Search for the cell housing the specified text and yield its (x, y) center coordinate. 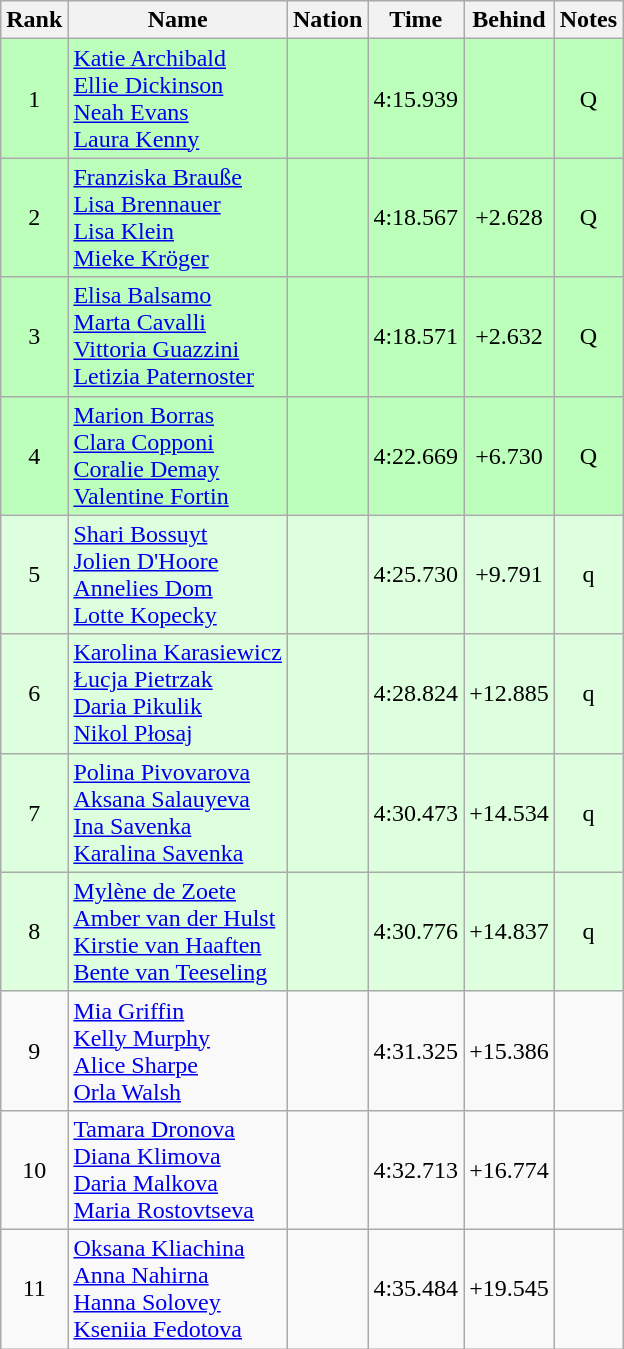
4:28.824 (416, 694)
Name (178, 20)
+2.628 (510, 218)
Oksana KliachinaAnna NahirnaHanna SoloveyKseniia Fedotova (178, 1288)
Mia GriffinKelly MurphyAlice SharpeOrla Walsh (178, 1050)
10 (34, 1170)
4:30.776 (416, 932)
4:15.939 (416, 98)
11 (34, 1288)
2 (34, 218)
4:25.730 (416, 574)
4:18.571 (416, 336)
+15.386 (510, 1050)
+14.837 (510, 932)
Mylène de ZoeteAmber van der HulstKirstie van HaaftenBente van Teeseling (178, 932)
Shari BossuytJolien D'HooreAnnelies DomLotte Kopecky (178, 574)
Time (416, 20)
3 (34, 336)
1 (34, 98)
+19.545 (510, 1288)
Behind (510, 20)
+16.774 (510, 1170)
4 (34, 456)
4:18.567 (416, 218)
9 (34, 1050)
Tamara DronovaDiana KlimovaDaria MalkovaMaria Rostovtseva (178, 1170)
+12.885 (510, 694)
Marion BorrasClara CopponiCoralie DemayValentine Fortin (178, 456)
Karolina KarasiewiczŁucja PietrzakDaria PikulikNikol Płosaj (178, 694)
4:35.484 (416, 1288)
7 (34, 812)
4:22.669 (416, 456)
Katie ArchibaldEllie DickinsonNeah EvansLaura Kenny (178, 98)
Nation (327, 20)
Franziska BraußeLisa BrennauerLisa KleinMieke Kröger (178, 218)
Rank (34, 20)
Elisa BalsamoMarta CavalliVittoria GuazziniLetizia Paternoster (178, 336)
4:30.473 (416, 812)
Polina PivovarovaAksana SalauyevaIna SavenkaKaralina Savenka (178, 812)
4:31.325 (416, 1050)
4:32.713 (416, 1170)
5 (34, 574)
+6.730 (510, 456)
+9.791 (510, 574)
8 (34, 932)
6 (34, 694)
Notes (588, 20)
+2.632 (510, 336)
+14.534 (510, 812)
